From the cell containing the given text, extract its center point as [X, Y] coordinate. 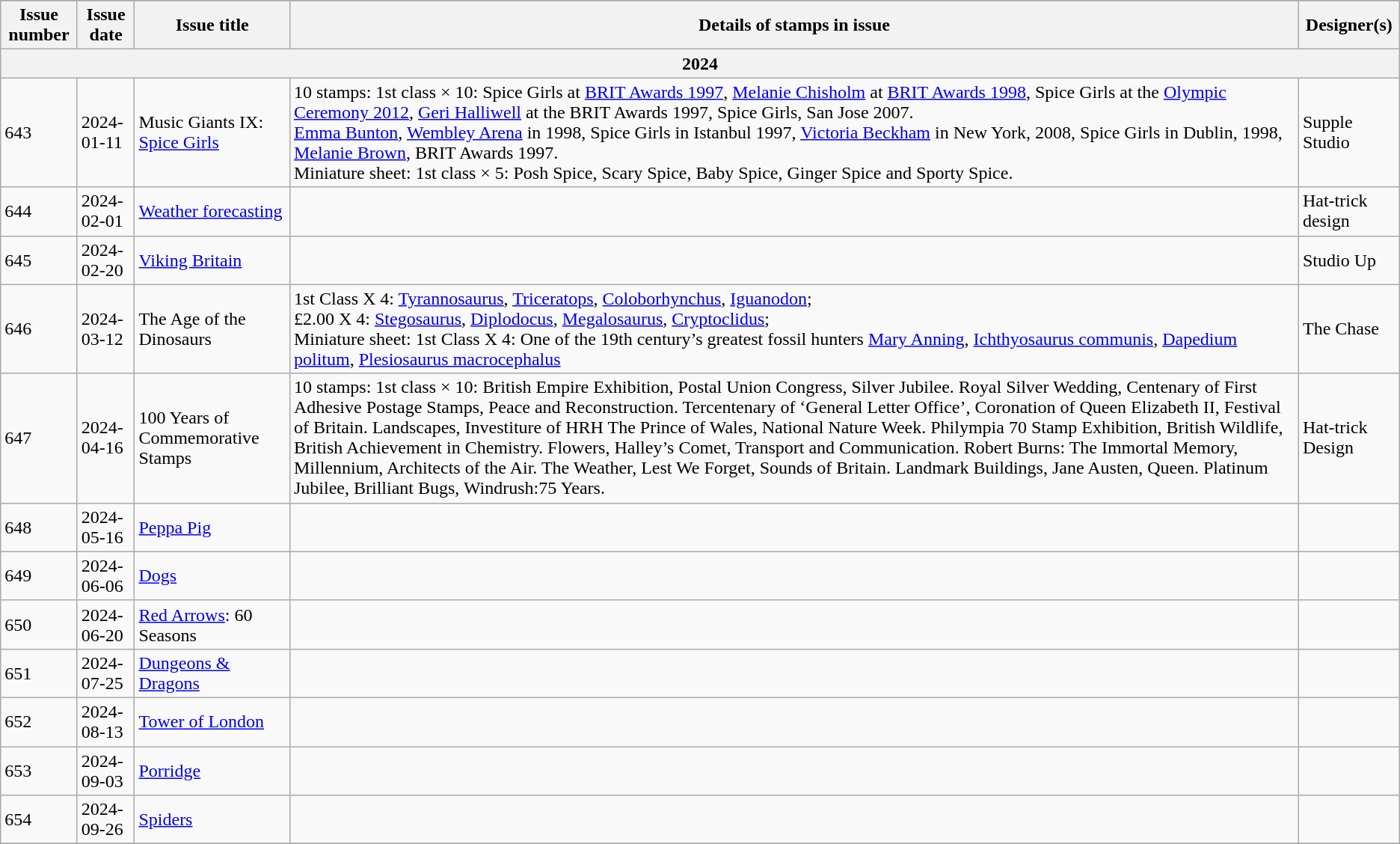
Hat-trick Design [1349, 438]
2024-06-06 [106, 576]
Designer(s) [1349, 25]
Peppa Pig [212, 527]
The Age of the Dinosaurs [212, 329]
652 [39, 721]
654 [39, 820]
Studio Up [1349, 260]
645 [39, 260]
648 [39, 527]
Weather forecasting [212, 211]
Dungeons & Dragons [212, 673]
644 [39, 211]
Porridge [212, 771]
2024-03-12 [106, 329]
2024-08-13 [106, 721]
2024-09-26 [106, 820]
Issue date [106, 25]
2024 [700, 64]
649 [39, 576]
646 [39, 329]
Issue title [212, 25]
2024-01-11 [106, 132]
2024-09-03 [106, 771]
2024-02-01 [106, 211]
651 [39, 673]
650 [39, 624]
100 Years of Commemorative Stamps [212, 438]
Viking Britain [212, 260]
2024-07-25 [106, 673]
Supple Studio [1349, 132]
653 [39, 771]
The Chase [1349, 329]
Hat-trick design [1349, 211]
Music Giants IX: Spice Girls [212, 132]
Dogs [212, 576]
2024-05-16 [106, 527]
Spiders [212, 820]
647 [39, 438]
Red Arrows: 60 Seasons [212, 624]
Details of stamps in issue [794, 25]
643 [39, 132]
Tower of London [212, 721]
2024-02-20 [106, 260]
Issue number [39, 25]
2024-04-16 [106, 438]
2024-06-20 [106, 624]
